Scan for the cell matching the given text and deliver its [x, y] coordinate at center. 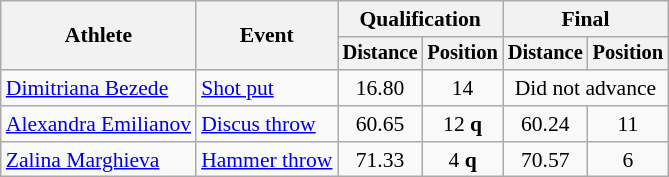
60.24 [546, 124]
Alexandra Emilianov [98, 124]
Discus throw [266, 124]
Dimitriana Bezede [98, 88]
Athlete [98, 36]
60.65 [380, 124]
11 [628, 124]
12 q [462, 124]
Qualification [420, 19]
Shot put [266, 88]
16.80 [380, 88]
Event [266, 36]
14 [462, 88]
Final [586, 19]
Did not advance [586, 88]
